Capture the cell that displays the provided text and extract its (X, Y) central coordinate. 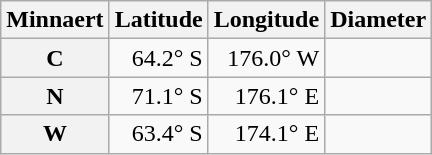
Minnaert (55, 20)
176.0° W (266, 58)
176.1° E (266, 96)
Latitude (158, 20)
Diameter (378, 20)
174.1° E (266, 134)
64.2° S (158, 58)
Longitude (266, 20)
63.4° S (158, 134)
C (55, 58)
N (55, 96)
W (55, 134)
71.1° S (158, 96)
